Pinpoint the cell where the given text exists, returning its [X, Y] midpoint coordinate. 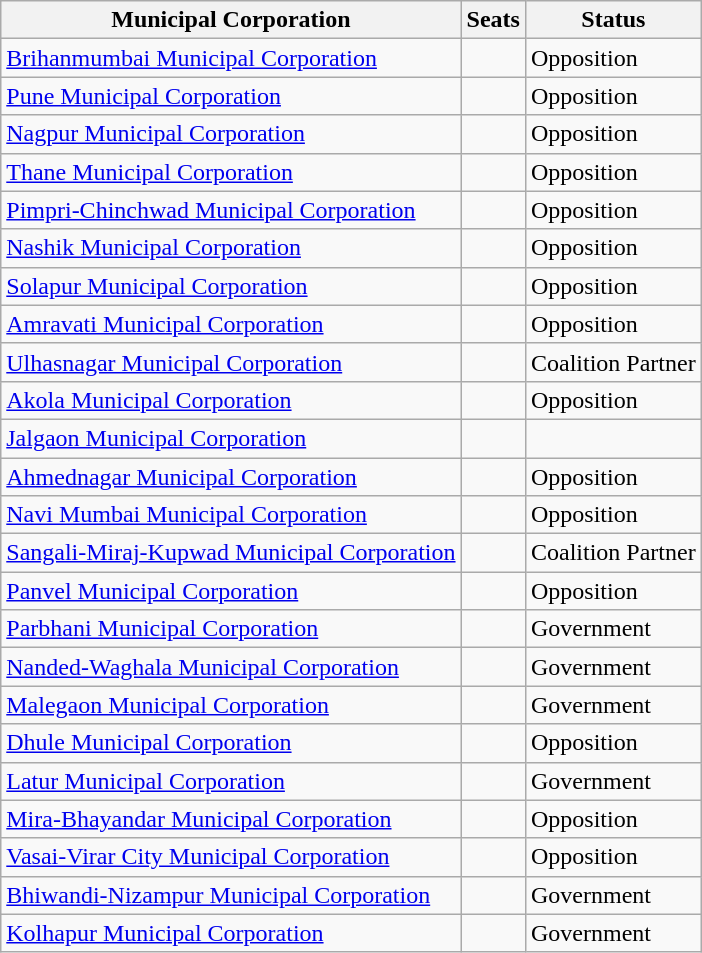
Parbhani Municipal Corporation [231, 629]
Ulhasnagar Municipal Corporation [231, 362]
Nashik Municipal Corporation [231, 248]
Status [613, 20]
Akola Municipal Corporation [231, 400]
Thane Municipal Corporation [231, 172]
Sangali-Miraj-Kupwad Municipal Corporation [231, 553]
Pimpri-Chinchwad Municipal Corporation [231, 210]
Pune Municipal Corporation [231, 96]
Jalgaon Municipal Corporation [231, 438]
Nagpur Municipal Corporation [231, 134]
Solapur Municipal Corporation [231, 286]
Brihanmumbai Municipal Corporation [231, 58]
Municipal Corporation [231, 20]
Malegaon Municipal Corporation [231, 705]
Mira-Bhayandar Municipal Corporation [231, 819]
Navi Mumbai Municipal Corporation [231, 515]
Panvel Municipal Corporation [231, 591]
Nanded-Waghala Municipal Corporation [231, 667]
Ahmednagar Municipal Corporation [231, 477]
Bhiwandi-Nizampur Municipal Corporation [231, 895]
Kolhapur Municipal Corporation [231, 933]
Vasai-Virar City Municipal Corporation [231, 857]
Dhule Municipal Corporation [231, 743]
Latur Municipal Corporation [231, 781]
Seats [493, 20]
Amravati Municipal Corporation [231, 324]
